Pinpoint the cell where the given text exists, returning its (x, y) midpoint coordinate. 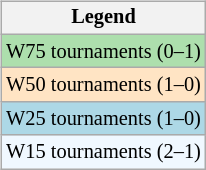
W75 tournaments (0–1) (103, 51)
W25 tournaments (1–0) (103, 119)
W50 tournaments (1–0) (103, 85)
W15 tournaments (2–1) (103, 152)
Legend (103, 18)
